Return (X, Y) of the center of cell containing provided text 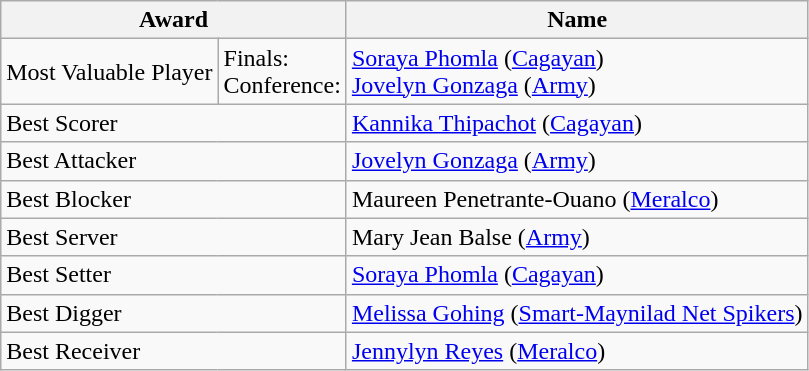
Maureen Penetrante-Ouano (Meralco) (577, 199)
Jovelyn Gonzaga (Army) (577, 161)
Mary Jean Balse (Army) (577, 237)
Best Setter (174, 275)
Jennylyn Reyes (Meralco) (577, 351)
Best Digger (174, 313)
Kannika Thipachot (Cagayan) (577, 123)
Best Blocker (174, 199)
Best Receiver (174, 351)
Finals:Conference: (282, 72)
Award (174, 20)
Melissa Gohing (Smart-Maynilad Net Spikers) (577, 313)
Name (577, 20)
Soraya Phomla (Cagayan) Jovelyn Gonzaga (Army) (577, 72)
Best Server (174, 237)
Best Scorer (174, 123)
Most Valuable Player (110, 72)
Best Attacker (174, 161)
Soraya Phomla (Cagayan) (577, 275)
